Search for the cell housing the specified text and yield its [x, y] center coordinate. 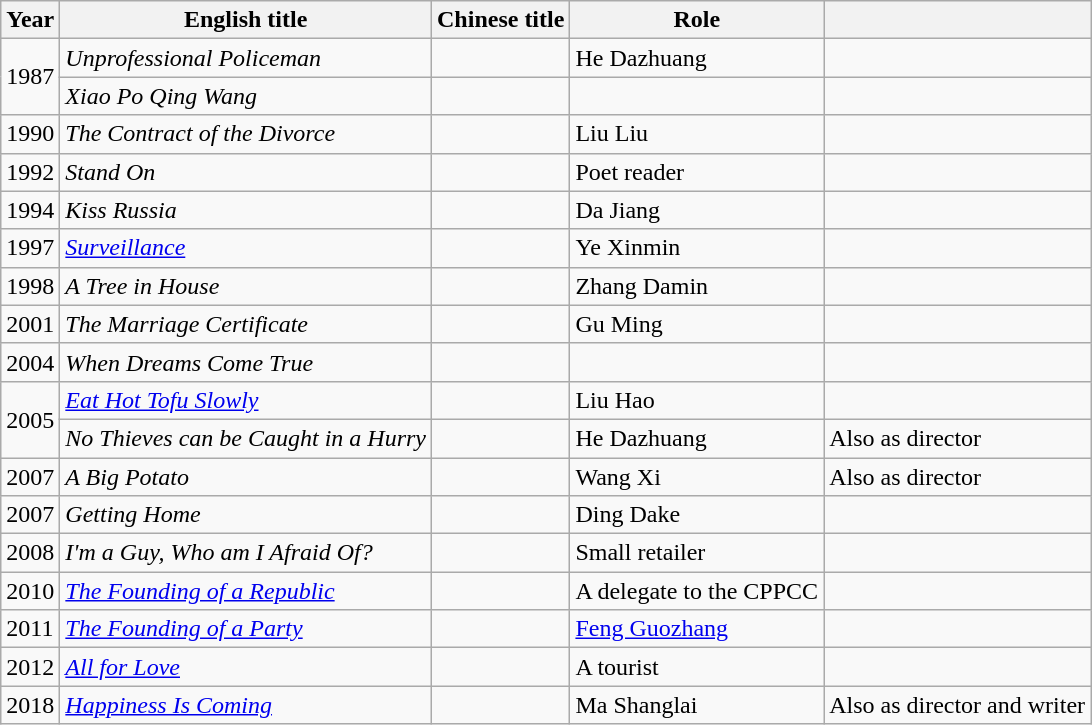
Feng Guozhang [697, 629]
I'm a Guy, Who am I Afraid Of? [246, 553]
1997 [30, 248]
Happiness Is Coming [246, 705]
Unprofessional Policeman [246, 58]
A delegate to the CPPCC [697, 591]
2004 [30, 362]
English title [246, 20]
A Tree in House [246, 286]
1992 [30, 172]
2011 [30, 629]
The Founding of a Party [246, 629]
Ye Xinmin [697, 248]
Poet reader [697, 172]
1998 [30, 286]
Xiao Po Qing Wang [246, 96]
All for Love [246, 667]
Chinese title [501, 20]
Gu Ming [697, 324]
The Contract of the Divorce [246, 134]
1987 [30, 77]
Ding Dake [697, 515]
The Marriage Certificate [246, 324]
Zhang Damin [697, 286]
A Big Potato [246, 477]
The Founding of a Republic [246, 591]
1990 [30, 134]
When Dreams Come True [246, 362]
Liu Hao [697, 400]
Wang Xi [697, 477]
A tourist [697, 667]
Getting Home [246, 515]
Role [697, 20]
Ma Shanglai [697, 705]
Eat Hot Tofu Slowly [246, 400]
Kiss Russia [246, 210]
2010 [30, 591]
No Thieves can be Caught in a Hurry [246, 438]
Year [30, 20]
2012 [30, 667]
2008 [30, 553]
Small retailer [697, 553]
2005 [30, 419]
Stand On [246, 172]
Da Jiang [697, 210]
2001 [30, 324]
1994 [30, 210]
Also as director and writer [958, 705]
Surveillance [246, 248]
2018 [30, 705]
Liu Liu [697, 134]
